For the text-containing cell, return its midpoint in [X, Y] coordinate format. 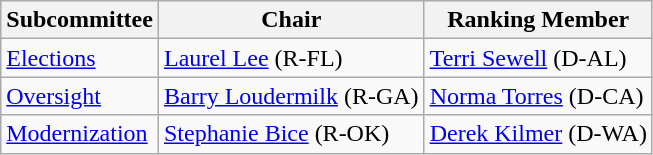
Modernization [80, 134]
Elections [80, 58]
Stephanie Bice (R-OK) [291, 134]
Laurel Lee (R-FL) [291, 58]
Terri Sewell (D-AL) [538, 58]
Oversight [80, 96]
Subcommittee [80, 20]
Norma Torres (D-CA) [538, 96]
Derek Kilmer (D-WA) [538, 134]
Chair [291, 20]
Ranking Member [538, 20]
Barry Loudermilk (R-GA) [291, 96]
